Provide the [x, y] coordinate of the cell's center where the given text is located.  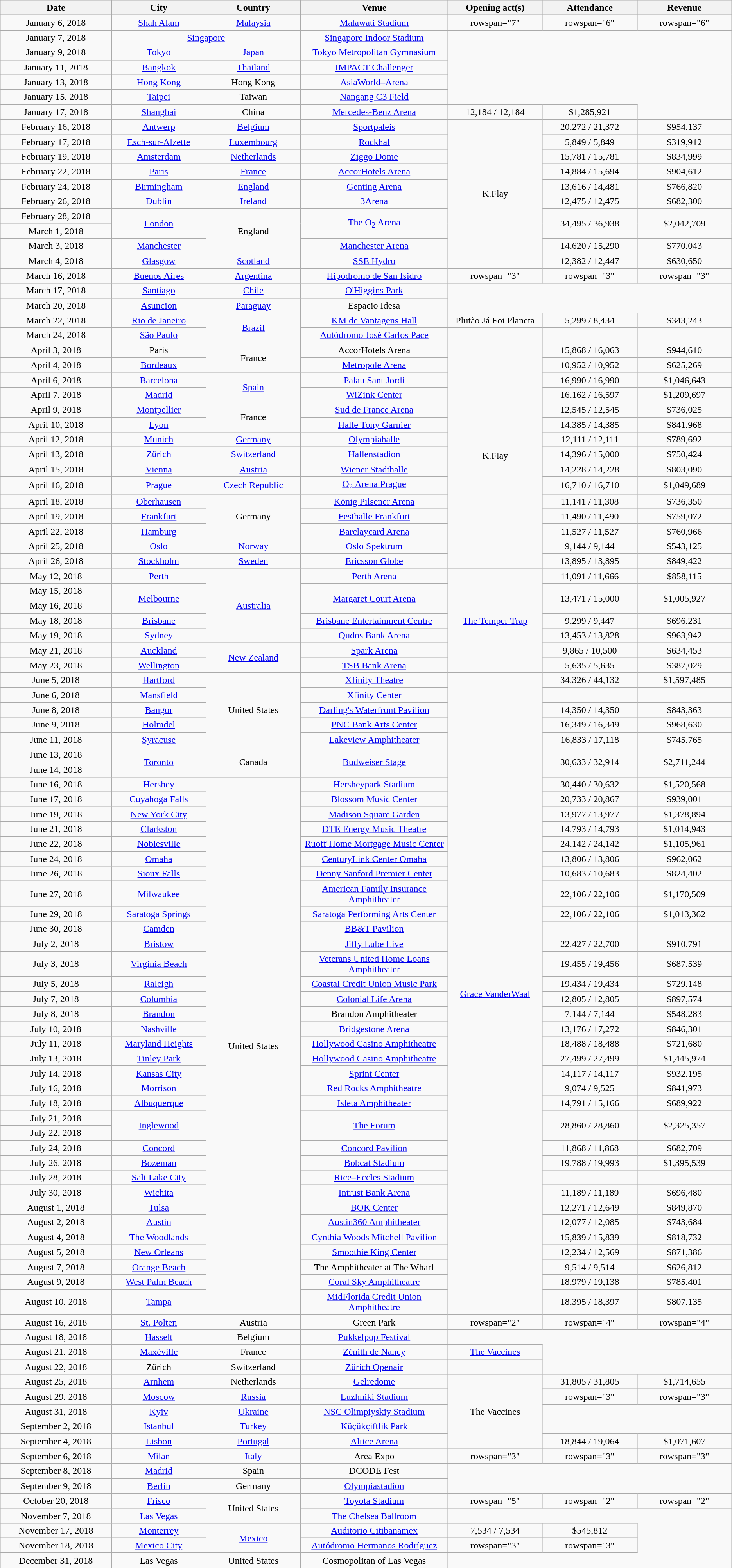
March 16, 2018 [56, 276]
$841,968 [684, 424]
Tampa [159, 1302]
O2 Arena Prague [375, 485]
June 9, 2018 [56, 725]
July 2, 2018 [56, 944]
5,299 / 8,434 [590, 320]
China [253, 112]
Luzhniki Stadium [375, 1397]
June 11, 2018 [56, 740]
April 26, 2018 [56, 561]
Sprint Center [375, 1073]
Orange Beach [159, 1267]
Malawati Stadium [375, 23]
January 17, 2018 [56, 112]
Olympiahalle [375, 440]
12,184 / 12,184 [495, 112]
$849,870 [684, 1207]
Albuquerque [159, 1103]
Glasgow [159, 261]
$766,820 [684, 187]
Denny Sanford Premier Center [375, 874]
$745,765 [684, 740]
Frankfurt [159, 516]
Cosmopolitan of Las Vegas [375, 1560]
12,077 / 12,085 [590, 1222]
Oberhausen [159, 501]
June 26, 2018 [56, 874]
Hallenstadion [375, 454]
August 7, 2018 [56, 1267]
March 4, 2018 [56, 261]
Rice–Eccles Stadium [375, 1178]
Sportpaleis [375, 127]
Birmingham [159, 187]
Esch-sur-Alzette [159, 142]
Isleta Amphitheater [375, 1103]
Perth [159, 576]
Singapore Indoor Stadium [375, 38]
$843,363 [684, 710]
May 12, 2018 [56, 576]
14,117 / 14,117 [590, 1073]
August 1, 2018 [56, 1207]
April 10, 2018 [56, 424]
Malaysia [253, 23]
$696,231 [684, 621]
16,349 / 16,349 [590, 725]
Ukraine [253, 1412]
Perth Arena [375, 576]
$834,999 [684, 156]
Revenue [684, 8]
PNC Bank Arts Center [375, 725]
$2,711,244 [684, 762]
Ruoff Home Mortgage Music Center [375, 844]
Oslo Spektrum [375, 546]
Montpellier [159, 410]
$319,912 [684, 142]
Attendance [590, 8]
KM de Vantagens Hall [375, 320]
Scotland [253, 261]
June 16, 2018 [56, 784]
Sweden [253, 561]
May 21, 2018 [56, 650]
10,683 / 10,683 [590, 874]
Nangang C3 Field [375, 97]
$343,243 [684, 320]
Norway [253, 546]
14,620 / 15,290 [590, 246]
August 5, 2018 [56, 1252]
July 22, 2018 [56, 1133]
Wiener Stadthalle [375, 469]
Zürich Openair [375, 1367]
Olympiastadion [375, 1486]
Date [56, 8]
Melbourne [159, 598]
July 24, 2018 [56, 1148]
$1,046,643 [684, 380]
$682,300 [684, 201]
$904,612 [684, 171]
$963,942 [684, 636]
$548,283 [684, 1014]
$824,402 [684, 874]
Brisbane Entertainment Centre [375, 621]
Tokyo [159, 52]
16,162 / 16,597 [590, 395]
Istanbul [159, 1426]
February 17, 2018 [56, 142]
Chile [253, 291]
14,791 / 15,166 [590, 1103]
Spark Arena [375, 650]
Milan [159, 1456]
$1,520,568 [684, 784]
July 10, 2018 [56, 1029]
$897,574 [684, 999]
18,395 / 18,397 [590, 1302]
TSB Bank Arena [375, 665]
Manchester [159, 246]
Coral Sky Amphitheatre [375, 1282]
$626,812 [684, 1267]
$944,610 [684, 350]
Hersheypark Stadium [375, 784]
14,396 / 15,000 [590, 454]
20,272 / 21,372 [590, 127]
Bridgestone Arena [375, 1029]
July 13, 2018 [56, 1058]
June 17, 2018 [56, 799]
September 9, 2018 [56, 1486]
September 6, 2018 [56, 1456]
MidFlorida Credit Union Amphitheatre [375, 1302]
May 16, 2018 [56, 606]
Espacio Idesa [375, 305]
Arnhem [159, 1382]
Pukkelpop Festival [375, 1337]
Berlin [159, 1486]
March 24, 2018 [56, 335]
3Arena [375, 201]
St. Pölten [159, 1322]
$1,714,655 [684, 1382]
5,849 / 5,849 [590, 142]
Antwerp [159, 127]
NSC Olimpiyskiy Stadium [375, 1412]
May 15, 2018 [56, 591]
11,189 / 11,189 [590, 1193]
$721,680 [684, 1044]
The Woodlands [159, 1237]
$687,539 [684, 964]
$743,684 [684, 1222]
Oslo [159, 546]
$954,137 [684, 127]
June 14, 2018 [56, 769]
$871,386 [684, 1252]
Xfinity Center [375, 695]
Kansas City [159, 1073]
20,733 / 20,867 [590, 799]
14,350 / 14,350 [590, 710]
$910,791 [684, 944]
Saratoga Springs [159, 914]
Prague [159, 485]
Stockholm [159, 561]
IMPACT Challenger [375, 67]
Metropole Arena [375, 365]
November 18, 2018 [56, 1545]
June 22, 2018 [56, 844]
Altice Arena [375, 1441]
January 6, 2018 [56, 23]
19,434 / 19,434 [590, 984]
$1,014,943 [684, 829]
June 19, 2018 [56, 814]
$1,395,539 [684, 1163]
October 20, 2018 [56, 1501]
New York City [159, 814]
$846,301 [684, 1029]
Mercedes-Benz Arena [375, 112]
April 4, 2018 [56, 365]
August 10, 2018 [56, 1302]
Manchester Arena [375, 246]
$634,453 [684, 650]
April 9, 2018 [56, 410]
$760,966 [684, 531]
9,299 / 9,447 [590, 621]
Intrust Bank Arena [375, 1193]
rowspan="7" [495, 23]
Bozeman [159, 1163]
11,091 / 11,666 [590, 576]
Zénith de Nancy [375, 1352]
$1,170,509 [684, 894]
February 24, 2018 [56, 187]
March 22, 2018 [56, 320]
November 7, 2018 [56, 1516]
SSE Hydro [375, 261]
Russia [253, 1397]
Bangor [159, 710]
$736,025 [684, 410]
The Amphitheater at The Wharf [375, 1267]
19,788 / 19,993 [590, 1163]
Luxembourg [253, 142]
London [159, 224]
Cuyahoga Falls [159, 799]
BOK Center [375, 1207]
July 16, 2018 [56, 1088]
Camden [159, 929]
Brandon [159, 1014]
August 2, 2018 [56, 1222]
12,111 / 12,111 [590, 440]
13,471 / 15,000 [590, 598]
$736,350 [684, 501]
Monterrey [159, 1530]
Concord [159, 1148]
Mexico City [159, 1545]
Brazil [253, 328]
August 9, 2018 [56, 1282]
12,545 / 12,545 [590, 410]
7,534 / 7,534 [495, 1530]
June 24, 2018 [56, 859]
Italy [253, 1456]
Syracuse [159, 740]
Auditorio Citibanamex [375, 1530]
$759,072 [684, 516]
Grace VanderWaal [495, 994]
Dublin [159, 201]
Autódromo Hermanos Rodríguez [375, 1545]
DTE Energy Music Theatre [375, 829]
August 25, 2018 [56, 1382]
São Paulo [159, 335]
July 5, 2018 [56, 984]
Lakeview Amphitheater [375, 740]
$545,812 [590, 1530]
Tokyo Metropolitan Gymnasium [375, 52]
April 13, 2018 [56, 454]
Buenos Aires [159, 276]
Frisco [159, 1501]
January 9, 2018 [56, 52]
Bordeaux [159, 365]
13,176 / 17,272 [590, 1029]
Country [253, 8]
Brisbane [159, 621]
July 14, 2018 [56, 1073]
The Forum [375, 1126]
5,635 / 5,635 [590, 665]
July 7, 2018 [56, 999]
9,074 / 9,525 [590, 1088]
13,895 / 13,895 [590, 561]
$689,922 [684, 1103]
WiZink Center [375, 395]
Toyota Stadium [375, 1501]
BB&T Pavilion [375, 929]
$858,115 [684, 576]
Plutão Já Foi Planeta [495, 320]
27,499 / 27,499 [590, 1058]
rowspan="5" [495, 1501]
11,868 / 11,868 [590, 1148]
34,326 / 44,132 [590, 680]
Rio de Janeiro [159, 320]
February 16, 2018 [56, 127]
Moscow [159, 1397]
Bangkok [159, 67]
Kyiv [159, 1412]
14,793 / 14,793 [590, 829]
American Family Insurance Amphitheater [375, 894]
Sydney [159, 636]
March 3, 2018 [56, 246]
Hasselt [159, 1337]
Darling's Waterfront Pavilion [375, 710]
9,865 / 10,500 [590, 650]
15,839 / 15,839 [590, 1237]
Nashville [159, 1029]
Morrison [159, 1088]
April 7, 2018 [56, 395]
O'Higgins Park [375, 291]
Ericsson Globe [375, 561]
Shanghai [159, 112]
West Palm Beach [159, 1282]
7,144 / 7,144 [590, 1014]
The O2 Arena [375, 224]
Mexico [253, 1538]
Wichita [159, 1193]
Salt Lake City [159, 1178]
9,144 / 9,144 [590, 546]
Tinley Park [159, 1058]
14,385 / 14,385 [590, 424]
$750,424 [684, 454]
June 8, 2018 [56, 710]
10,952 / 10,952 [590, 365]
$770,043 [684, 246]
August 18, 2018 [56, 1337]
13,977 / 13,977 [590, 814]
Lisbon [159, 1441]
11,490 / 11,490 [590, 516]
31,805 / 31,805 [590, 1382]
Bristow [159, 944]
Jiffy Lube Live [375, 944]
January 15, 2018 [56, 97]
Amsterdam [159, 156]
Hershey [159, 784]
The Chelsea Ballroom [375, 1516]
Hartford [159, 680]
February 22, 2018 [56, 171]
Sud de France Arena [375, 410]
Thailand [253, 67]
Budweiser Stage [375, 762]
18,844 / 19,064 [590, 1441]
9,514 / 9,514 [590, 1267]
Santiago [159, 291]
November 17, 2018 [56, 1530]
Ireland [253, 201]
Columbia [159, 999]
13,806 / 13,806 [590, 859]
11,527 / 11,527 [590, 531]
12,382 / 12,447 [590, 261]
Margaret Court Arena [375, 598]
$849,422 [684, 561]
Paraguay [253, 305]
Virginia Beach [159, 964]
The Temper Trap [495, 620]
15,868 / 16,063 [590, 350]
Vienna [159, 469]
16,833 / 17,118 [590, 740]
Taiwan [253, 97]
City [159, 8]
May 18, 2018 [56, 621]
Xfinity Theatre [375, 680]
12,271 / 12,649 [590, 1207]
Munich [159, 440]
July 26, 2018 [56, 1163]
July 30, 2018 [56, 1193]
Hipódromo de San Isidro [375, 276]
Lyon [159, 424]
$1,209,697 [684, 395]
22,427 / 22,700 [590, 944]
Smoothie King Center [375, 1252]
$962,062 [684, 859]
13,616 / 14,481 [590, 187]
Brandon Amphitheater [375, 1014]
15,781 / 15,781 [590, 156]
Blossom Music Center [375, 799]
April 16, 2018 [56, 485]
$387,029 [684, 665]
August 31, 2018 [56, 1412]
April 18, 2018 [56, 501]
July 11, 2018 [56, 1044]
34,495 / 36,938 [590, 224]
April 22, 2018 [56, 531]
December 31, 2018 [56, 1560]
11,141 / 11,308 [590, 501]
Tulsa [159, 1207]
Taipei [159, 97]
Turkey [253, 1426]
Qudos Bank Arena [375, 636]
Veterans United Home Loans Amphitheater [375, 964]
12,805 / 12,805 [590, 999]
Barcelona [159, 380]
Venue [375, 8]
$1,049,689 [684, 485]
Raleigh [159, 984]
July 21, 2018 [56, 1118]
New Orleans [159, 1252]
Coastal Credit Union Music Park [375, 984]
$1,013,362 [684, 914]
June 29, 2018 [56, 914]
12,234 / 12,569 [590, 1252]
$1,597,485 [684, 680]
Singapore [206, 38]
Omaha [159, 859]
August 21, 2018 [56, 1352]
January 13, 2018 [56, 82]
Maxéville [159, 1352]
Auckland [159, 650]
Area Expo [375, 1456]
Maryland Heights [159, 1044]
28,860 / 28,860 [590, 1126]
April 25, 2018 [56, 546]
24,142 / 24,142 [590, 844]
18,979 / 19,138 [590, 1282]
August 16, 2018 [56, 1322]
$932,195 [684, 1073]
$818,732 [684, 1237]
DCODE Fest [375, 1471]
$968,630 [684, 725]
May 19, 2018 [56, 636]
April 19, 2018 [56, 516]
April 12, 2018 [56, 440]
September 4, 2018 [56, 1441]
$729,148 [684, 984]
Shah Alam [159, 23]
April 6, 2018 [56, 380]
$939,001 [684, 799]
June 30, 2018 [56, 929]
$841,973 [684, 1088]
Red Rocks Amphitheatre [375, 1088]
$682,709 [684, 1148]
June 27, 2018 [56, 894]
August 22, 2018 [56, 1367]
Noblesville [159, 844]
Asuncion [159, 305]
18,488 / 18,488 [590, 1044]
Portugal [253, 1441]
Ziggo Dome [375, 156]
June 6, 2018 [56, 695]
12,475 / 12,475 [590, 201]
New Zealand [253, 658]
König Pilsener Arena [375, 501]
Festhalle Frankfurt [375, 516]
July 8, 2018 [56, 1014]
Canada [253, 762]
Hamburg [159, 531]
Austin [159, 1222]
April 15, 2018 [56, 469]
Colonial Life Arena [375, 999]
$1,378,894 [684, 814]
Cynthia Woods Mitchell Pavilion [375, 1237]
$1,105,961 [684, 844]
$1,445,974 [684, 1058]
Clarkston [159, 829]
Autódromo José Carlos Pace [375, 335]
Saratoga Performing Arts Center [375, 914]
Halle Tony Garnier [375, 424]
Concord Pavilion [375, 1148]
Palau Sant Jordi [375, 380]
$803,090 [684, 469]
$543,125 [684, 546]
Czech Republic [253, 485]
$807,135 [684, 1302]
March 1, 2018 [56, 231]
Inglewood [159, 1126]
$696,480 [684, 1193]
July 3, 2018 [56, 964]
March 20, 2018 [56, 305]
Toronto [159, 762]
August 29, 2018 [56, 1397]
Holmdel [159, 725]
June 5, 2018 [56, 680]
Madison Square Garden [375, 814]
January 7, 2018 [56, 38]
Mansfield [159, 695]
June 21, 2018 [56, 829]
$1,005,927 [684, 598]
$630,650 [684, 261]
Wellington [159, 665]
13,453 / 13,828 [590, 636]
April 3, 2018 [56, 350]
16,710 / 16,710 [590, 485]
$2,042,709 [684, 224]
19,455 / 19,456 [590, 964]
August 4, 2018 [56, 1237]
September 2, 2018 [56, 1426]
CenturyLink Center Omaha [375, 859]
May 23, 2018 [56, 665]
Rockhal [375, 142]
March 17, 2018 [56, 291]
14,228 / 14,228 [590, 469]
$1,285,921 [590, 112]
Bobcat Stadium [375, 1163]
Barclaycard Arena [375, 531]
$2,325,357 [684, 1126]
14,884 / 15,694 [590, 171]
Sioux Falls [159, 874]
September 8, 2018 [56, 1471]
Milwaukee [159, 894]
16,990 / 16,990 [590, 380]
Japan [253, 52]
June 13, 2018 [56, 754]
February 28, 2018 [56, 216]
January 11, 2018 [56, 67]
February 26, 2018 [56, 201]
Argentina [253, 276]
July 18, 2018 [56, 1103]
Austin360 Amphitheater [375, 1222]
$785,401 [684, 1282]
July 28, 2018 [56, 1178]
Green Park [375, 1322]
Genting Arena [375, 187]
Gelredome [375, 1382]
Opening act(s) [495, 8]
Küçükçiftlik Park [375, 1426]
$789,692 [684, 440]
February 19, 2018 [56, 156]
30,440 / 30,632 [590, 784]
Australia [253, 605]
$1,071,607 [684, 1441]
30,633 / 32,914 [590, 762]
AsiaWorld–Arena [375, 82]
$625,269 [684, 365]
